From the cell containing the given text, extract its center point as (x, y) coordinate. 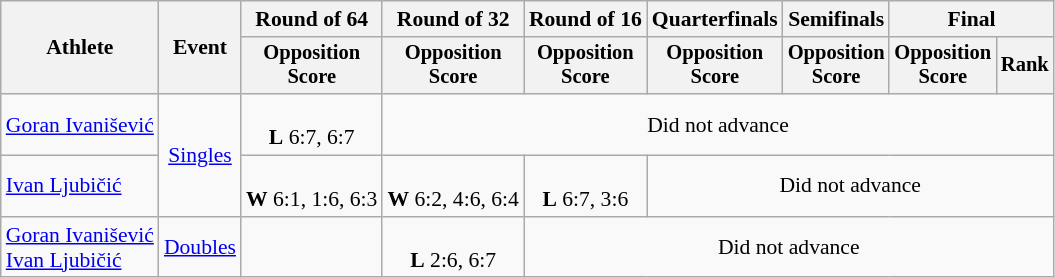
Round of 32 (452, 19)
L 6:7, 6:7 (312, 124)
Rank (1025, 66)
L 6:7, 3:6 (586, 186)
Athlete (80, 48)
Singles (200, 155)
W 6:2, 4:6, 6:4 (452, 186)
Ivan Ljubičić (80, 186)
Quarterfinals (715, 19)
Final (971, 19)
Goran IvaniševićIvan Ljubičić (80, 248)
Goran Ivanišević (80, 124)
L 2:6, 6:7 (452, 248)
W 6:1, 1:6, 6:3 (312, 186)
Round of 64 (312, 19)
Round of 16 (586, 19)
Semifinals (836, 19)
Doubles (200, 248)
Event (200, 48)
